Provide the [x, y] coordinate of the cell's center where the given text is located.  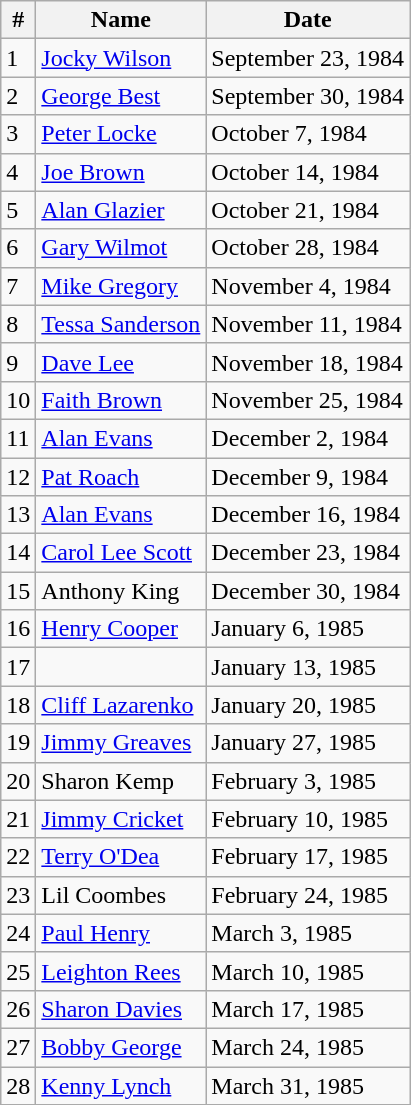
4 [18, 172]
Sharon Kemp [121, 781]
Gary Wilmot [121, 248]
December 16, 1984 [308, 515]
November 25, 1984 [308, 400]
19 [18, 743]
January 13, 1985 [308, 667]
27 [18, 1047]
Faith Brown [121, 400]
15 [18, 591]
Kenny Lynch [121, 1085]
December 9, 1984 [308, 477]
March 24, 1985 [308, 1047]
Sharon Davies [121, 1009]
George Best [121, 96]
Date [308, 20]
Paul Henry [121, 933]
13 [18, 515]
December 23, 1984 [308, 553]
Jimmy Cricket [121, 819]
November 18, 1984 [308, 362]
3 [18, 134]
Peter Locke [121, 134]
17 [18, 667]
September 23, 1984 [308, 58]
October 28, 1984 [308, 248]
Name [121, 20]
5 [18, 210]
March 31, 1985 [308, 1085]
28 [18, 1085]
November 4, 1984 [308, 286]
October 21, 1984 [308, 210]
Lil Coombes [121, 895]
Bobby George [121, 1047]
10 [18, 400]
October 7, 1984 [308, 134]
Anthony King [121, 591]
Dave Lee [121, 362]
6 [18, 248]
March 10, 1985 [308, 971]
September 30, 1984 [308, 96]
Terry O'Dea [121, 857]
1 [18, 58]
12 [18, 477]
2 [18, 96]
Joe Brown [121, 172]
Jimmy Greaves [121, 743]
25 [18, 971]
March 17, 1985 [308, 1009]
Tessa Sanderson [121, 324]
October 14, 1984 [308, 172]
November 11, 1984 [308, 324]
9 [18, 362]
18 [18, 705]
Henry Cooper [121, 629]
March 3, 1985 [308, 933]
Alan Glazier [121, 210]
Cliff Lazarenko [121, 705]
26 [18, 1009]
24 [18, 933]
7 [18, 286]
January 27, 1985 [308, 743]
Leighton Rees [121, 971]
# [18, 20]
23 [18, 895]
14 [18, 553]
Jocky Wilson [121, 58]
January 6, 1985 [308, 629]
22 [18, 857]
21 [18, 819]
February 17, 1985 [308, 857]
11 [18, 438]
Pat Roach [121, 477]
February 3, 1985 [308, 781]
8 [18, 324]
December 30, 1984 [308, 591]
February 24, 1985 [308, 895]
Carol Lee Scott [121, 553]
Mike Gregory [121, 286]
16 [18, 629]
February 10, 1985 [308, 819]
December 2, 1984 [308, 438]
20 [18, 781]
January 20, 1985 [308, 705]
